Pinpoint the cell where the given text exists, returning its (X, Y) midpoint coordinate. 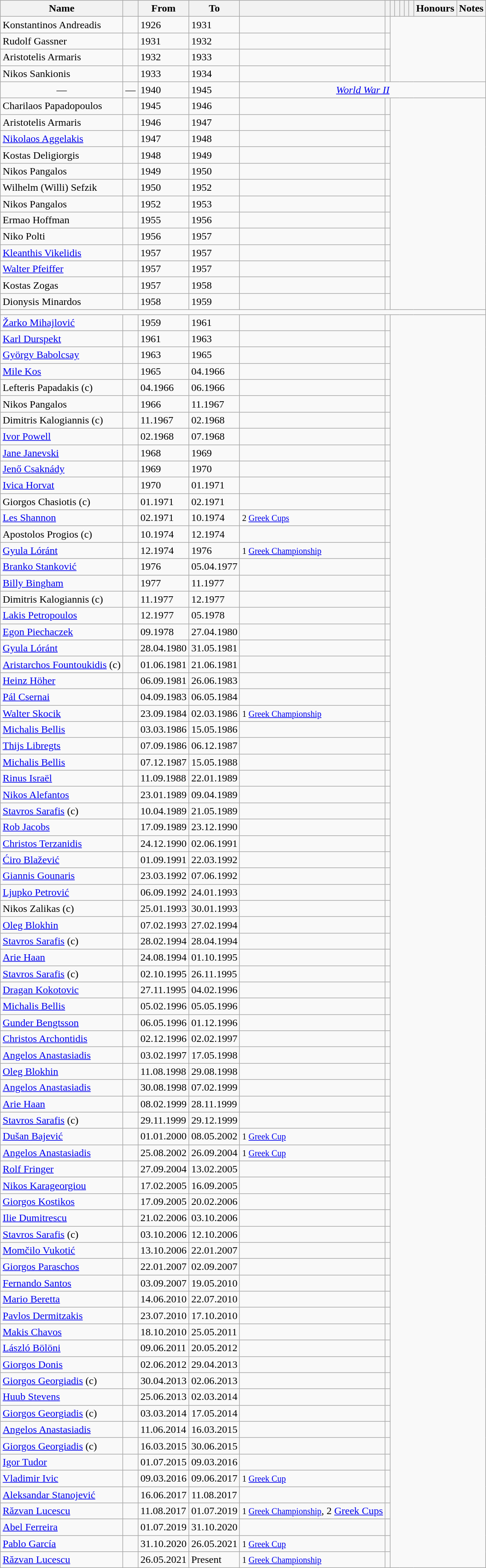
Rinus Israël (62, 778)
Walter Pfeiffer (62, 269)
02.03.1986 (215, 713)
Fernando Santos (62, 1283)
Wilhelm (Willi) Sefzik (62, 187)
25.05.2011 (215, 1332)
02.09.2007 (215, 1267)
09.04.1989 (215, 795)
28.11.1999 (215, 1104)
Pavlos Dermitzakis (62, 1316)
17.09.1989 (163, 827)
02.06.2013 (215, 1381)
2 Greek Cups (312, 518)
Giorgos Kostikos (62, 1201)
05.04.1977 (215, 567)
György Babolcsay (62, 355)
Dušan Bajević (62, 1136)
23.09.1984 (163, 713)
28.04.1994 (215, 941)
Nikos Zalikas (c) (62, 908)
Billy Bingham (62, 583)
30.04.2013 (163, 1381)
Charilaos Papadopoulos (62, 106)
27.04.1980 (215, 632)
29.12.1999 (215, 1120)
07.09.1986 (163, 746)
13.02.2005 (215, 1169)
08.02.1999 (163, 1104)
To (215, 9)
Žarko Mihajlović (62, 322)
12.10.2006 (215, 1234)
24.08.1994 (163, 957)
Christos Archontidis (62, 1039)
Kostas Deligiorgis (62, 155)
Apostolos Progios (c) (62, 534)
Gunder Bengtsson (62, 1023)
Aleksandar Stanojević (62, 1495)
07.02.1993 (163, 925)
02.02.1997 (215, 1039)
17.09.2005 (163, 1201)
29.04.2013 (215, 1364)
05.05.1996 (215, 1006)
05.1978 (215, 615)
05.02.1996 (163, 1006)
29.11.1999 (163, 1120)
26.06.1983 (215, 680)
11.09.1988 (163, 778)
23.07.2010 (163, 1316)
Thijs Libregts (62, 746)
Momčilo Vukotić (62, 1251)
30.01.1993 (215, 908)
1953 (215, 204)
06.05.1996 (163, 1023)
26.11.1995 (215, 974)
24.01.1993 (215, 892)
06.12.1987 (215, 746)
01.09.1991 (163, 860)
Giannis Gounaris (62, 876)
Ilie Dumitrescu (62, 1218)
Present (215, 1560)
Notes (471, 9)
Kleanthis Vikelidis (62, 253)
Nikos Sankionis (62, 74)
Konstantinos Andreadis (62, 25)
03.03.2014 (163, 1413)
Heinz Höher (62, 680)
02.12.1996 (163, 1039)
23.01.1989 (163, 795)
Nikos Karageorgiou (62, 1185)
Igor Tudor (62, 1462)
06.1966 (215, 388)
02.06.2012 (163, 1364)
Rolf Fringer (62, 1169)
18.10.2010 (163, 1332)
Jenő Csaknády (62, 469)
30.06.2015 (215, 1446)
1934 (215, 74)
Christos Terzanidis (62, 843)
25.08.2002 (163, 1153)
21.06.1981 (215, 664)
1966 (163, 404)
14.06.2010 (163, 1299)
27.11.1995 (163, 990)
Dionysis Minardos (62, 302)
07.1968 (215, 436)
20.02.2006 (215, 1201)
07.06.1992 (215, 876)
1940 (163, 90)
From (163, 9)
25.01.1993 (163, 908)
22.07.2010 (215, 1299)
Dragan Kokotovic (62, 990)
27.02.1994 (215, 925)
07.02.1999 (215, 1088)
Honours (435, 9)
Niko Polti (62, 237)
11.06.2014 (163, 1429)
17.02.2005 (163, 1185)
Egon Piechaczek (62, 632)
Ivica Horvat (62, 485)
Makis Chavos (62, 1332)
01.01.2000 (163, 1136)
Lakis Petropoulos (62, 615)
Name (62, 9)
Jane Janevski (62, 453)
23.03.1992 (163, 876)
17.05.2014 (215, 1413)
Mario Beretta (62, 1299)
07.12.1987 (163, 762)
28.02.1994 (163, 941)
16.06.2017 (163, 1495)
1977 (163, 583)
Ljupko Petrović (62, 892)
Mile Kos (62, 371)
30.08.1998 (163, 1088)
Ermao Hoffman (62, 220)
Giorgos Chasiotis (c) (62, 502)
Rudolf Gassner (62, 41)
28.04.1980 (163, 648)
03.02.1997 (163, 1055)
06.09.1981 (163, 680)
Abel Ferreira (62, 1527)
László Bölöni (62, 1348)
1926 (163, 25)
16.09.2005 (215, 1185)
Vladimir Ivic (62, 1478)
Rob Jacobs (62, 827)
06.05.1984 (215, 697)
06.09.1992 (163, 892)
Aristarchos Fountoukidis (c) (62, 664)
15.05.1988 (215, 762)
Giorgos Donis (62, 1364)
20.05.2012 (215, 1348)
19.05.2010 (215, 1283)
Huub Stevens (62, 1397)
11.08.1998 (163, 1071)
22.01.1989 (215, 778)
04.09.1983 (163, 697)
Giorgos Paraschos (62, 1267)
Ivor Powell (62, 436)
01.10.1995 (215, 957)
17.05.1998 (215, 1055)
09.06.2011 (163, 1348)
27.09.2004 (163, 1169)
Ćiro Blažević (62, 860)
15.05.1986 (215, 730)
02.03.2014 (215, 1397)
Nikolaos Aggelakis (62, 139)
24.12.1990 (163, 843)
1968 (163, 453)
09.1978 (163, 632)
World War II (363, 90)
Nikos Alefantos (62, 795)
21.05.1989 (215, 811)
Karl Durspekt (62, 339)
17.10.2010 (215, 1316)
23.12.1990 (215, 827)
13.10.2006 (163, 1251)
Les Shannon (62, 518)
04.02.1996 (215, 990)
08.05.2002 (215, 1136)
10.04.1989 (163, 811)
02.06.1991 (215, 843)
1 Greek Championship, 2 Greek Cups (312, 1511)
Pablo García (62, 1544)
25.06.2013 (163, 1397)
21.02.2006 (163, 1218)
09.06.2017 (215, 1478)
29.08.1998 (215, 1071)
01.07.2015 (163, 1462)
Walter Skocik (62, 713)
31.05.1981 (215, 648)
01.06.1981 (163, 664)
03.09.2007 (163, 1283)
Lefteris Papadakis (c) (62, 388)
01.12.1996 (215, 1023)
22.03.1992 (215, 860)
Branko Stanković (62, 567)
26.09.2004 (215, 1153)
1955 (163, 220)
02.10.1995 (163, 974)
03.03.1986 (163, 730)
Pál Csernai (62, 697)
Kostas Zogas (62, 285)
